Detect which cell encompasses the target text, then output its [x, y] center coordinate. 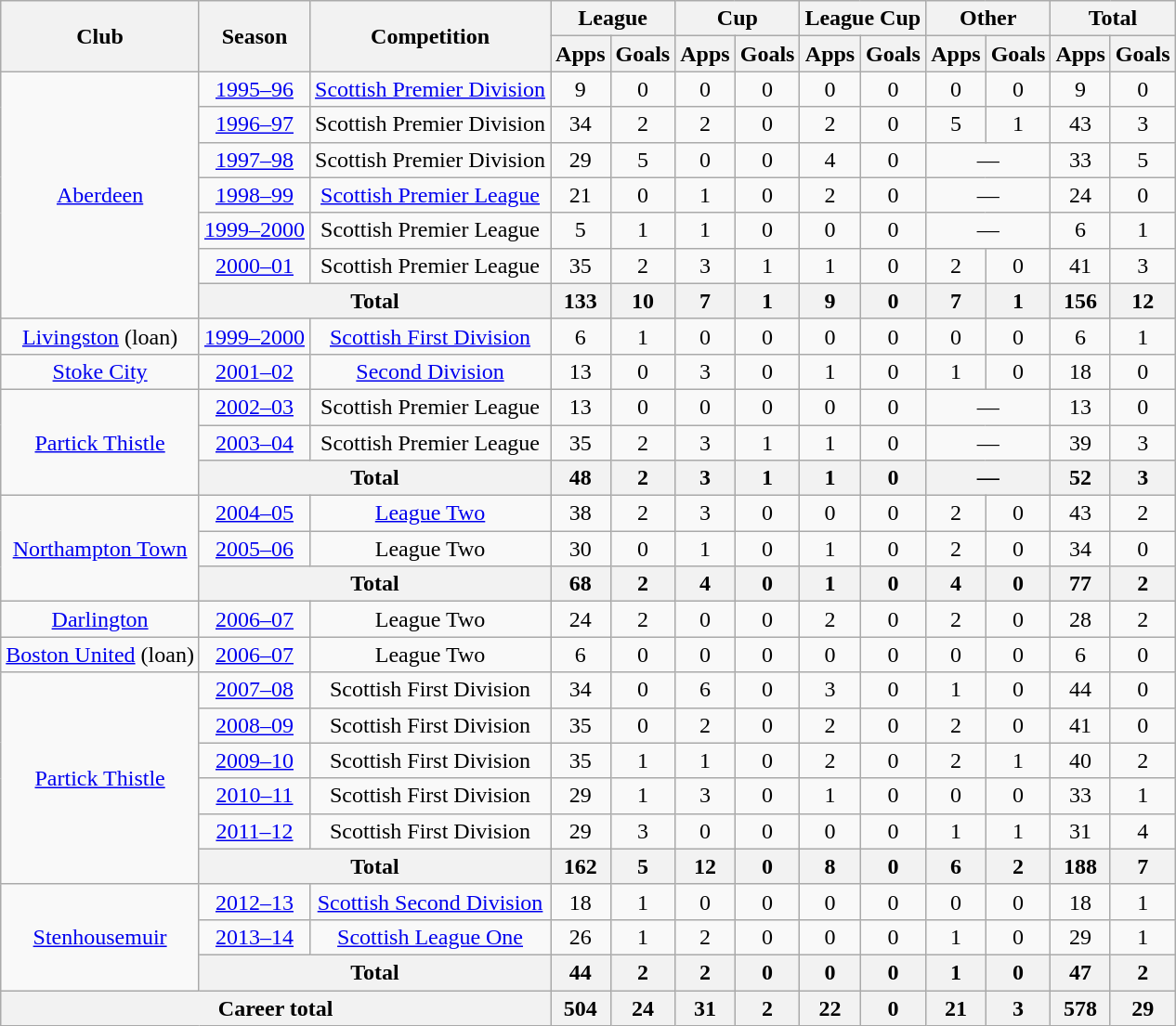
Darlington [100, 619]
2001–02 [255, 371]
1995–96 [255, 89]
28 [1080, 619]
133 [581, 301]
26 [581, 937]
Scottish Second Division [431, 902]
48 [581, 478]
2007–08 [255, 690]
47 [1080, 972]
Livingston (loan) [100, 336]
1996–97 [255, 124]
Club [100, 36]
1997–98 [255, 160]
2008–09 [255, 725]
2009–10 [255, 760]
52 [1080, 478]
Other [988, 19]
Career total [276, 1007]
Boston United (loan) [100, 655]
2004–05 [255, 513]
2012–13 [255, 902]
Competition [431, 36]
League Cup [863, 19]
504 [581, 1007]
Season [255, 36]
2003–04 [255, 443]
30 [581, 549]
Scottish League One [431, 937]
2002–03 [255, 407]
188 [1080, 866]
1998–99 [255, 195]
Stoke City [100, 371]
Northampton Town [100, 549]
2011–12 [255, 831]
39 [1080, 443]
162 [581, 866]
77 [1080, 584]
8 [830, 866]
2000–01 [255, 266]
156 [1080, 301]
578 [1080, 1007]
League [613, 19]
68 [581, 584]
2013–14 [255, 937]
2010–11 [255, 796]
Aberdeen [100, 195]
Cup [738, 19]
22 [830, 1007]
10 [643, 301]
38 [581, 513]
40 [1080, 760]
Stenhousemuir [100, 937]
Second Division [431, 371]
2005–06 [255, 549]
